Scan for the cell matching the given text and deliver its [X, Y] coordinate at center. 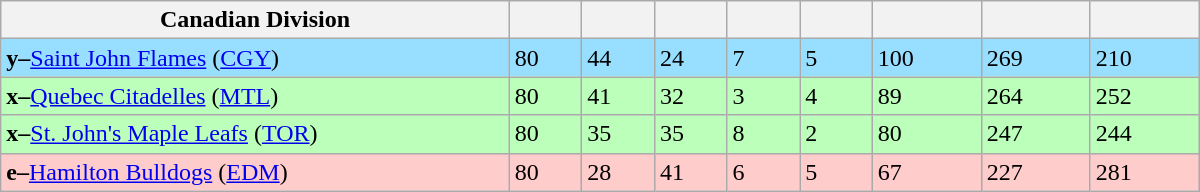
6 [764, 172]
32 [690, 96]
e–Hamilton Bulldogs (EDM) [255, 172]
44 [618, 58]
264 [1036, 96]
281 [1144, 172]
269 [1036, 58]
28 [618, 172]
89 [926, 96]
247 [1036, 134]
3 [764, 96]
100 [926, 58]
8 [764, 134]
2 [836, 134]
x–St. John's Maple Leafs (TOR) [255, 134]
24 [690, 58]
244 [1144, 134]
252 [1144, 96]
x–Quebec Citadelles (MTL) [255, 96]
227 [1036, 172]
210 [1144, 58]
y–Saint John Flames (CGY) [255, 58]
Canadian Division [255, 20]
7 [764, 58]
67 [926, 172]
4 [836, 96]
